From the cell containing the given text, extract its center point as [X, Y] coordinate. 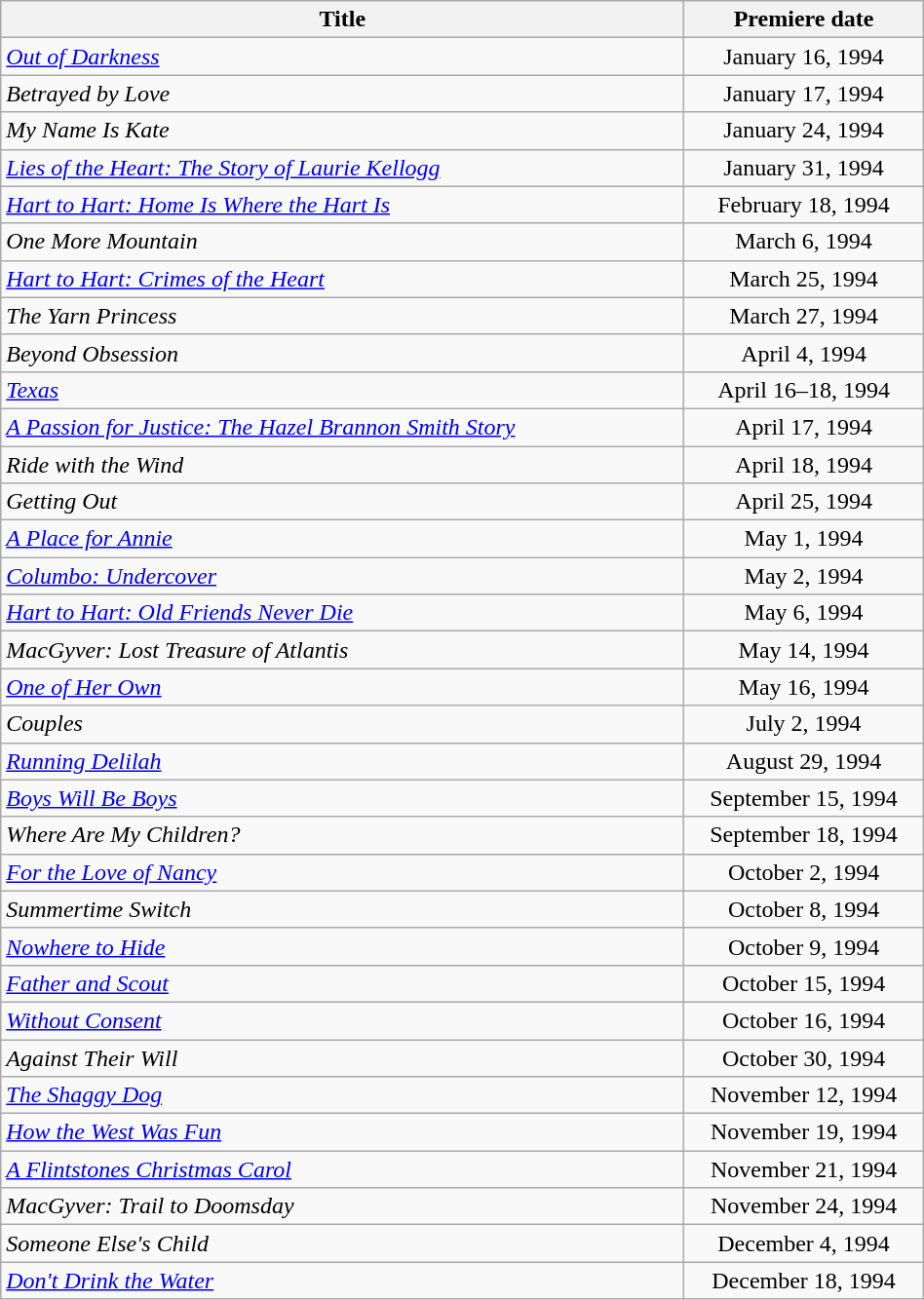
April 25, 1994 [803, 502]
January 31, 1994 [803, 168]
The Shaggy Dog [343, 1095]
One of Her Own [343, 687]
October 15, 1994 [803, 983]
November 21, 1994 [803, 1169]
March 27, 1994 [803, 316]
A Place for Annie [343, 539]
Father and Scout [343, 983]
October 30, 1994 [803, 1057]
Summertime Switch [343, 909]
Getting Out [343, 502]
Betrayed by Love [343, 94]
March 25, 1994 [803, 279]
Title [343, 19]
March 6, 1994 [803, 242]
For the Love of Nancy [343, 872]
July 2, 1994 [803, 724]
January 16, 1994 [803, 57]
April 16–18, 1994 [803, 390]
October 2, 1994 [803, 872]
Columbo: Undercover [343, 576]
May 14, 1994 [803, 650]
MacGyver: Lost Treasure of Atlantis [343, 650]
Someone Else's Child [343, 1243]
May 16, 1994 [803, 687]
November 24, 1994 [803, 1206]
April 18, 1994 [803, 465]
May 1, 1994 [803, 539]
Beyond Obsession [343, 353]
February 18, 1994 [803, 205]
Couples [343, 724]
Hart to Hart: Old Friends Never Die [343, 613]
April 17, 1994 [803, 427]
Texas [343, 390]
January 24, 1994 [803, 131]
A Passion for Justice: The Hazel Brannon Smith Story [343, 427]
September 15, 1994 [803, 798]
October 9, 1994 [803, 946]
Boys Will Be Boys [343, 798]
November 12, 1994 [803, 1095]
My Name Is Kate [343, 131]
Where Are My Children? [343, 835]
Hart to Hart: Home Is Where the Hart Is [343, 205]
April 4, 1994 [803, 353]
January 17, 1994 [803, 94]
Ride with the Wind [343, 465]
December 4, 1994 [803, 1243]
November 19, 1994 [803, 1132]
September 18, 1994 [803, 835]
October 8, 1994 [803, 909]
The Yarn Princess [343, 316]
Against Their Will [343, 1057]
How the West Was Fun [343, 1132]
October 16, 1994 [803, 1020]
Without Consent [343, 1020]
August 29, 1994 [803, 761]
A Flintstones Christmas Carol [343, 1169]
One More Mountain [343, 242]
May 2, 1994 [803, 576]
December 18, 1994 [803, 1281]
MacGyver: Trail to Doomsday [343, 1206]
Don't Drink the Water [343, 1281]
Nowhere to Hide [343, 946]
Out of Darkness [343, 57]
Running Delilah [343, 761]
May 6, 1994 [803, 613]
Lies of the Heart: The Story of Laurie Kellogg [343, 168]
Premiere date [803, 19]
Hart to Hart: Crimes of the Heart [343, 279]
